Locate the cell with the specified text and output its (x, y) center coordinate. 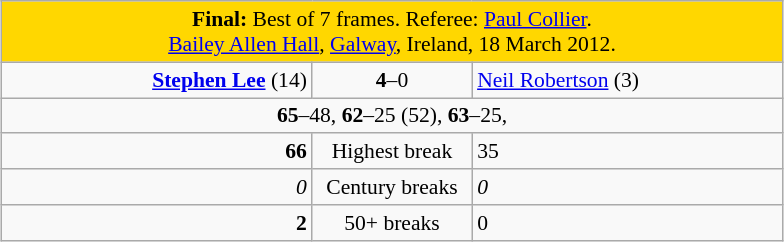
2 (157, 223)
4–0 (392, 80)
Neil Robertson (3) (627, 80)
Highest break (392, 152)
Stephen Lee (14) (157, 80)
50+ breaks (392, 223)
Final: Best of 7 frames. Referee: Paul Collier.Bailey Allen Hall, Galway, Ireland, 18 March 2012. (392, 32)
65–48, 62–25 (52), 63–25, (392, 116)
35 (627, 152)
Century breaks (392, 187)
66 (157, 152)
